Provide the [X, Y] coordinate of the cell's center where the given text is located.  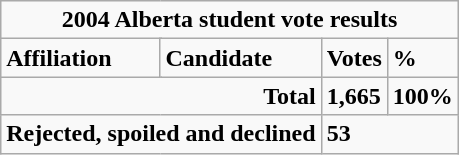
2004 Alberta student vote results [230, 20]
Affiliation [80, 58]
Rejected, spoiled and declined [161, 134]
Votes [354, 58]
Total [161, 96]
Candidate [240, 58]
1,665 [354, 96]
53 [390, 134]
% [422, 58]
100% [422, 96]
